Search for the cell housing the specified text and yield its [x, y] center coordinate. 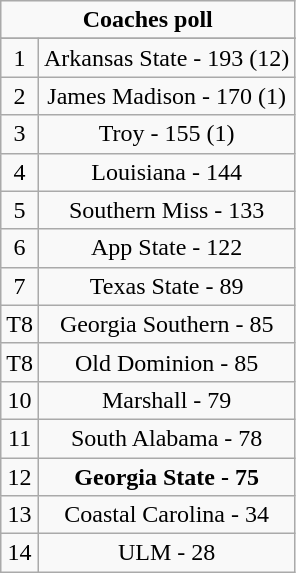
1 [20, 58]
South Alabama - 78 [166, 438]
13 [20, 515]
Marshall - 79 [166, 400]
12 [20, 477]
Southern Miss - 133 [166, 210]
Georgia State - 75 [166, 477]
Texas State - 89 [166, 286]
7 [20, 286]
Georgia Southern - 85 [166, 324]
6 [20, 248]
Old Dominion - 85 [166, 362]
3 [20, 134]
Coaches poll [148, 20]
Louisiana - 144 [166, 172]
Troy - 155 (1) [166, 134]
App State - 122 [166, 248]
4 [20, 172]
10 [20, 400]
Coastal Carolina - 34 [166, 515]
James Madison - 170 (1) [166, 96]
ULM - 28 [166, 553]
Arkansas State - 193 (12) [166, 58]
5 [20, 210]
14 [20, 553]
2 [20, 96]
11 [20, 438]
